Output the (X, Y) coordinate of the center of the cell containing the given text.  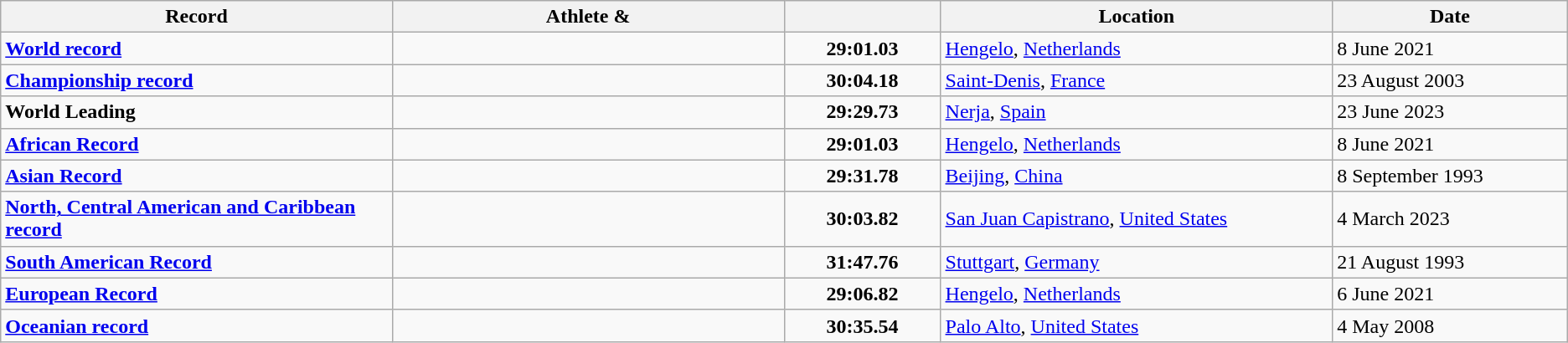
Beijing, China (1137, 176)
World Leading (197, 112)
Asian Record (197, 176)
30:04.18 (863, 80)
23 June 2023 (1451, 112)
Stuttgart, Germany (1137, 262)
8 September 1993 (1451, 176)
4 May 2008 (1451, 325)
Athlete & (588, 17)
Nerja, Spain (1137, 112)
Oceanian record (197, 325)
European Record (197, 294)
29:06.82 (863, 294)
29:29.73 (863, 112)
Championship record (197, 80)
Saint-Denis, France (1137, 80)
World record (197, 49)
23 August 2003 (1451, 80)
North, Central American and Caribbean record (197, 219)
African Record (197, 144)
Date (1451, 17)
21 August 1993 (1451, 262)
Record (197, 17)
30:35.54 (863, 325)
San Juan Capistrano, United States (1137, 219)
Palo Alto, United States (1137, 325)
31:47.76 (863, 262)
29:31.78 (863, 176)
South American Record (197, 262)
4 March 2023 (1451, 219)
30:03.82 (863, 219)
6 June 2021 (1451, 294)
Location (1137, 17)
